Detect which cell encompasses the target text, then output its [X, Y] center coordinate. 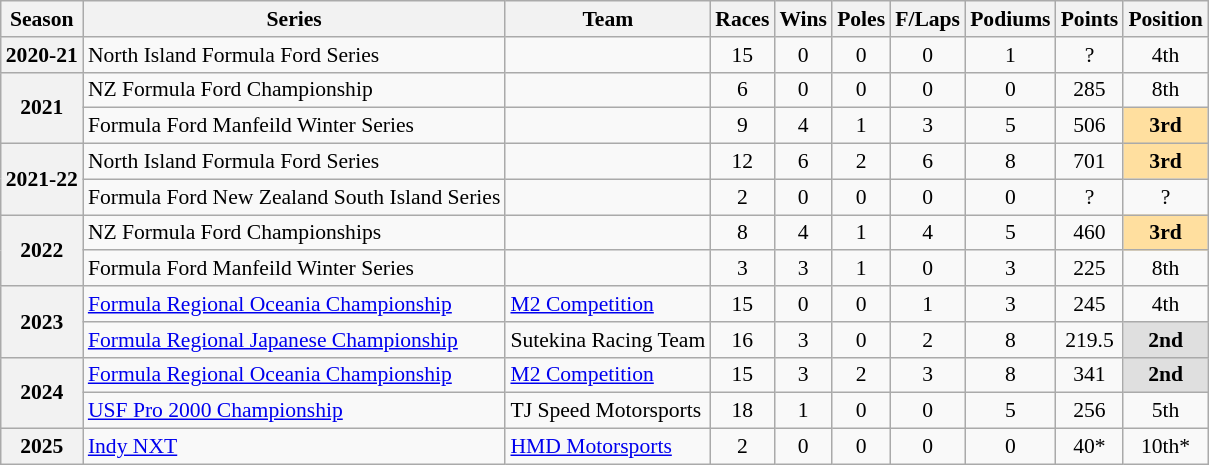
NZ Formula Ford Championships [294, 233]
2020-21 [42, 55]
9 [742, 126]
Team [608, 19]
Poles [861, 19]
256 [1090, 411]
2024 [42, 392]
Indy NXT [294, 447]
Position [1165, 19]
18 [742, 411]
341 [1090, 375]
Sutekina Racing Team [608, 340]
2022 [42, 250]
2023 [42, 322]
TJ Speed Motorsports [608, 411]
Series [294, 19]
245 [1090, 304]
NZ Formula Ford Championship [294, 90]
Wins [803, 19]
2021-22 [42, 180]
2021 [42, 108]
701 [1090, 162]
2025 [42, 447]
506 [1090, 126]
Points [1090, 19]
40* [1090, 447]
16 [742, 340]
Formula Ford New Zealand South Island Series [294, 197]
460 [1090, 233]
HMD Motorsports [608, 447]
F/Laps [928, 19]
219.5 [1090, 340]
12 [742, 162]
285 [1090, 90]
Formula Regional Japanese Championship [294, 340]
Races [742, 19]
10th* [1165, 447]
225 [1090, 269]
Podiums [1010, 19]
5th [1165, 411]
Season [42, 19]
USF Pro 2000 Championship [294, 411]
